Return [X, Y] of the center of cell containing provided text 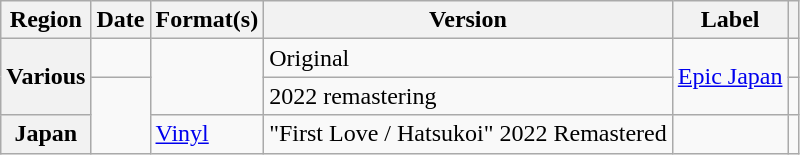
Epic Japan [730, 77]
Label [730, 20]
Format(s) [207, 20]
Vinyl [207, 134]
2022 remastering [468, 96]
Date [120, 20]
Version [468, 20]
Japan [46, 134]
Various [46, 77]
"First Love / Hatsukoi" 2022 Remastered [468, 134]
Region [46, 20]
Original [468, 58]
